Determine the (X, Y) coordinate at the center of the cell enclosing the given text.  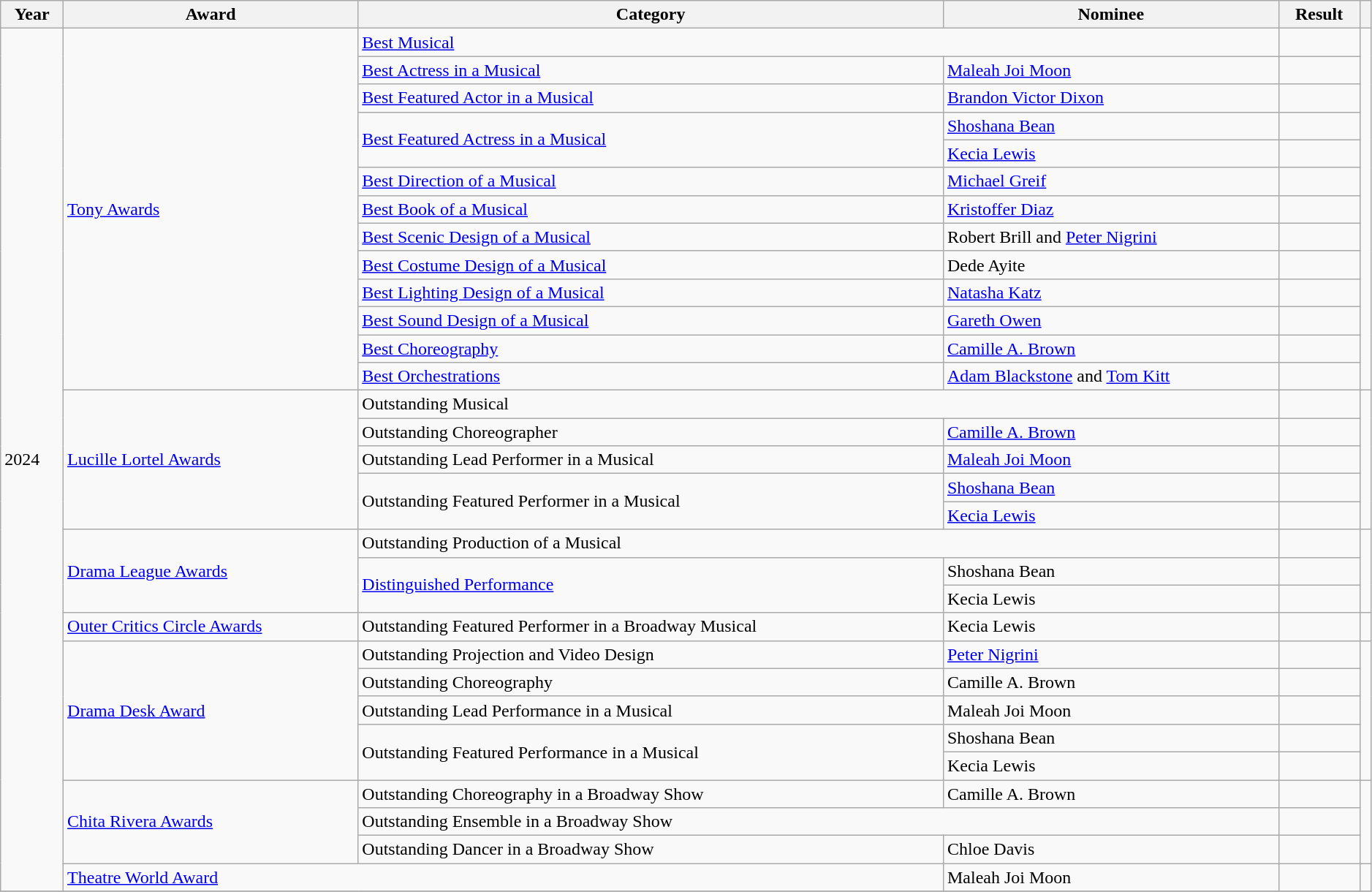
Outer Critics Circle Awards (211, 627)
Drama Desk Award (211, 710)
Best Sound Design of a Musical (651, 320)
Brandon Victor Dixon (1111, 98)
Lucille Lortel Awards (211, 460)
Robert Brill and Peter Nigrini (1111, 237)
Chloe Davis (1111, 850)
Kristoffer Diaz (1111, 209)
Natasha Katz (1111, 292)
Best Direction of a Musical (651, 181)
Distinguished Performance (651, 585)
Outstanding Choreographer (651, 432)
Drama League Awards (211, 571)
Outstanding Dancer in a Broadway Show (651, 850)
Outstanding Lead Performer in a Musical (651, 460)
Category (651, 15)
Best Scenic Design of a Musical (651, 237)
Best Choreography (651, 349)
Best Orchestrations (651, 377)
Dede Ayite (1111, 265)
Best Featured Actor in a Musical (651, 98)
Year (32, 15)
Best Actress in a Musical (651, 70)
2024 (32, 460)
Best Lighting Design of a Musical (651, 292)
Outstanding Featured Performer in a Broadway Musical (651, 627)
Theatre World Award (504, 877)
Best Featured Actress in a Musical (651, 140)
Best Costume Design of a Musical (651, 265)
Nominee (1111, 15)
Outstanding Lead Performance in a Musical (651, 710)
Award (211, 15)
Outstanding Featured Performer in a Musical (651, 502)
Outstanding Production of a Musical (819, 543)
Peter Nigrini (1111, 654)
Michael Greif (1111, 181)
Outstanding Musical (819, 404)
Outstanding Projection and Video Design (651, 654)
Best Musical (819, 42)
Result (1319, 15)
Outstanding Featured Performance in a Musical (651, 752)
Outstanding Choreography (651, 682)
Gareth Owen (1111, 320)
Outstanding Choreography in a Broadway Show (651, 793)
Tony Awards (211, 209)
Adam Blackstone and Tom Kitt (1111, 377)
Best Book of a Musical (651, 209)
Chita Rivera Awards (211, 821)
Outstanding Ensemble in a Broadway Show (819, 822)
